Pinpoint the cell where the given text exists, returning its [X, Y] midpoint coordinate. 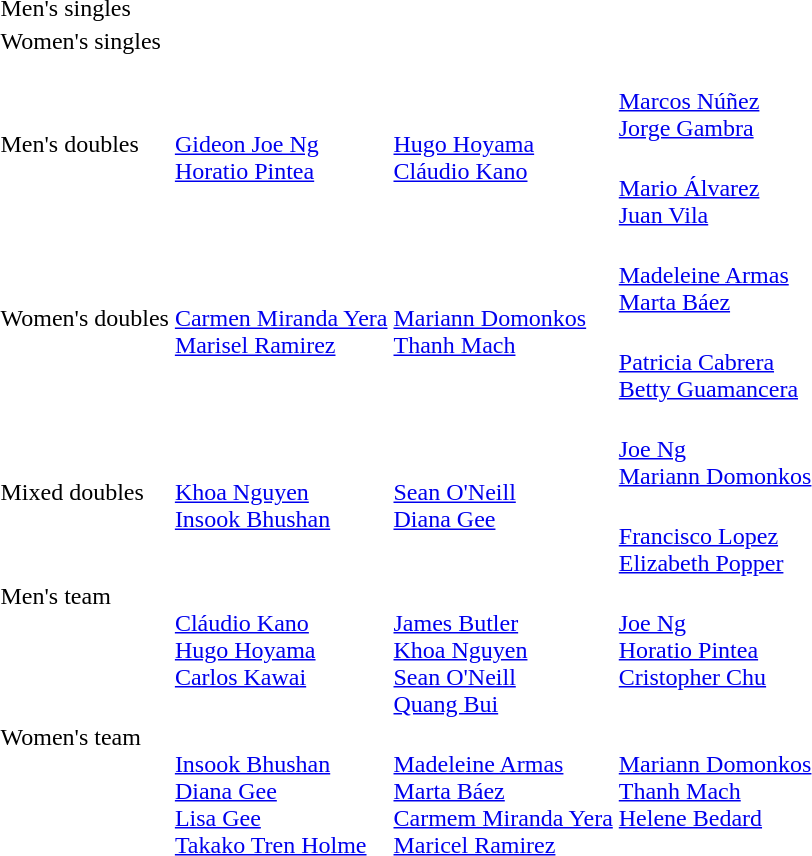
Hugo HoyamaCláudio Kano [503, 144]
James ButlerKhoa NguyenSean O'NeillQuang Bui [503, 650]
Gideon Joe NgHoratio Pintea [281, 144]
Carmen Miranda YeraMarisel Ramirez [281, 318]
Sean O'NeillDiana Gee [503, 492]
Mariann DomonkosThanh Mach [503, 318]
Cláudio KanoHugo HoyamaCarlos Kawai [281, 650]
Khoa NguyenInsook Bhushan [281, 492]
